Extract the [X, Y] coordinate from the center of the cell holding the provided text.  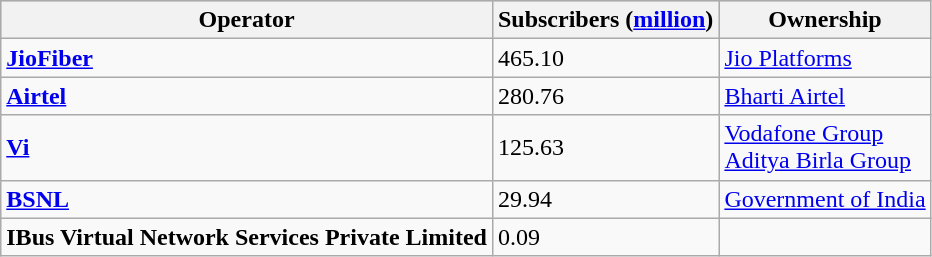
BSNL [247, 199]
Subscribers (million) [605, 20]
Airtel [247, 96]
Government of India [825, 199]
Bharti Airtel [825, 96]
29.94 [605, 199]
125.63 [605, 148]
0.09 [605, 237]
Vi [247, 148]
IBus Virtual Network Services Private Limited [247, 237]
Vodafone GroupAditya Birla Group [825, 148]
Jio Platforms [825, 58]
Operator [247, 20]
JioFiber [247, 58]
280.76 [605, 96]
465.10 [605, 58]
Ownership [825, 20]
